Pinpoint the cell where the given text exists, returning its [x, y] midpoint coordinate. 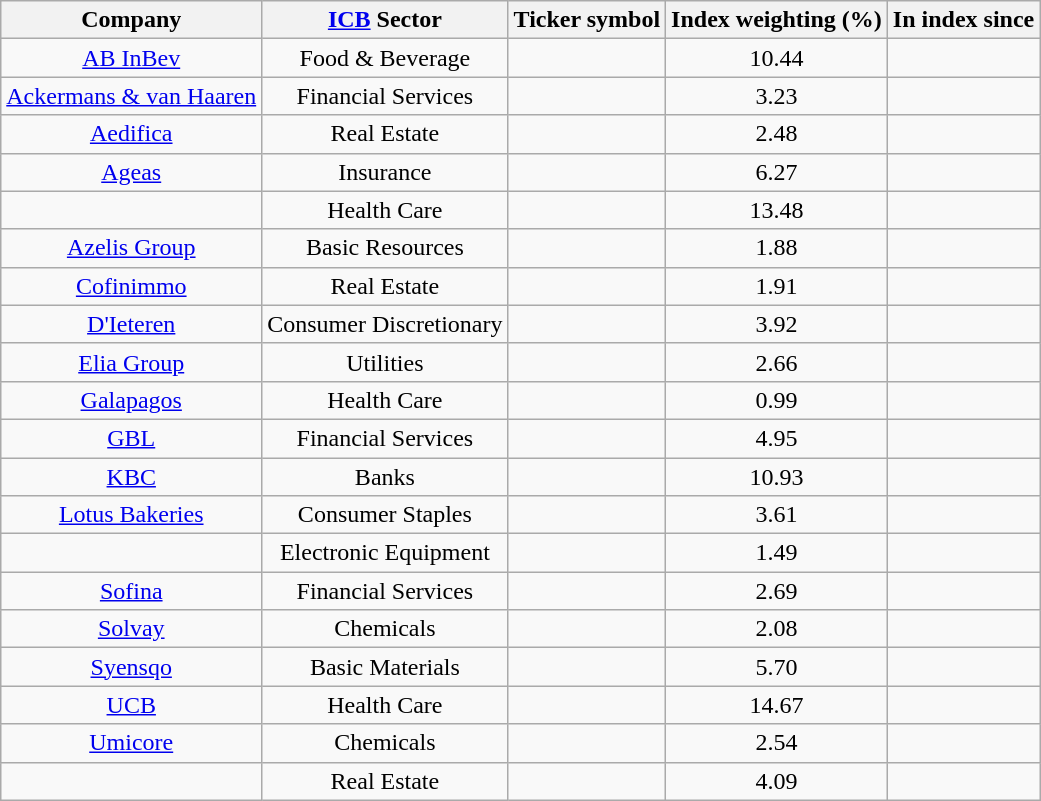
10.93 [777, 477]
Elia Group [132, 362]
Ackermans & van Haaren [132, 96]
2.48 [777, 134]
1.88 [777, 248]
Utilities [385, 362]
Banks [385, 477]
10.44 [777, 58]
2.54 [777, 743]
Solvay [132, 629]
Consumer Discretionary [385, 324]
14.67 [777, 705]
0.99 [777, 400]
Insurance [385, 172]
GBL [132, 438]
Cofinimmo [132, 286]
Azelis Group [132, 248]
3.61 [777, 515]
Basic Materials [385, 667]
13.48 [777, 210]
UCB [132, 705]
Lotus Bakeries [132, 515]
Syensqo [132, 667]
3.92 [777, 324]
Aedifica [132, 134]
Basic Resources [385, 248]
Sofina [132, 591]
ICB Sector [385, 20]
In index since [963, 20]
2.66 [777, 362]
6.27 [777, 172]
Umicore [132, 743]
Ageas [132, 172]
KBC [132, 477]
Electronic Equipment [385, 553]
3.23 [777, 96]
Consumer Staples [385, 515]
4.09 [777, 781]
AB InBev [132, 58]
Food & Beverage [385, 58]
D'Ieteren [132, 324]
Galapagos [132, 400]
2.69 [777, 591]
4.95 [777, 438]
1.91 [777, 286]
1.49 [777, 553]
Ticker symbol [587, 20]
Company [132, 20]
5.70 [777, 667]
2.08 [777, 629]
Index weighting (%) [777, 20]
